Detect which cell encompasses the target text, then output its [x, y] center coordinate. 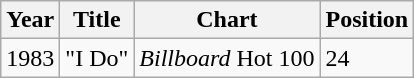
Billboard Hot 100 [227, 58]
24 [367, 58]
Year [30, 20]
"I Do" [97, 58]
1983 [30, 58]
Position [367, 20]
Chart [227, 20]
Title [97, 20]
